For the text-containing cell, return its midpoint in (x, y) coordinate format. 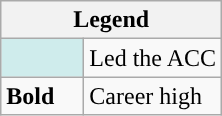
Led the ACC (153, 58)
Career high (153, 96)
Bold (42, 96)
Legend (112, 20)
